Scan for the cell matching the given text and deliver its (X, Y) coordinate at center. 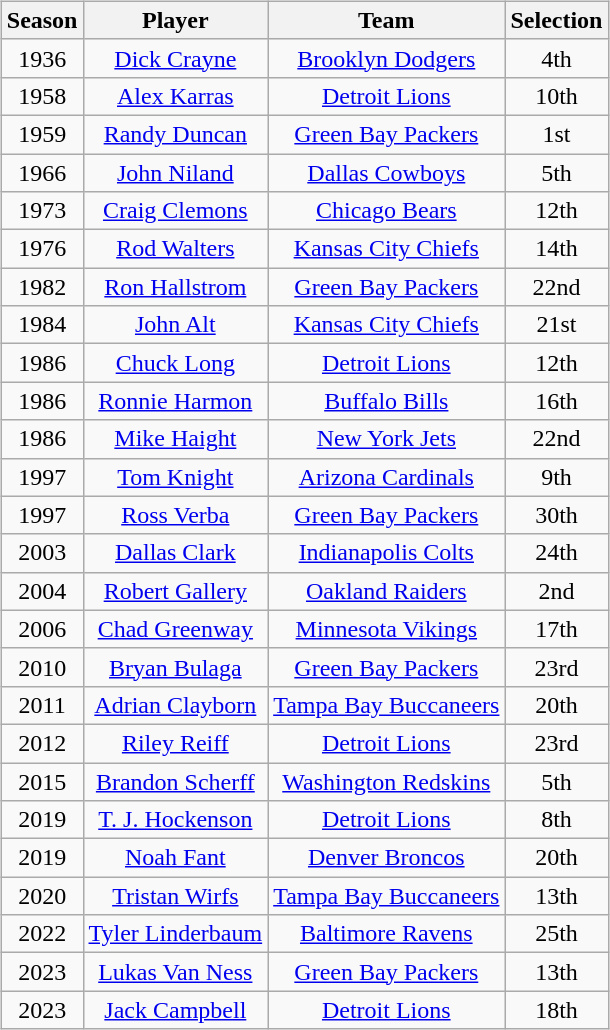
Mike Haight (176, 439)
2nd (556, 591)
Dick Crayne (176, 58)
Indianapolis Colts (386, 553)
Buffalo Bills (386, 401)
1966 (42, 173)
John Alt (176, 325)
Ross Verba (176, 515)
Tom Knight (176, 477)
21st (556, 325)
Baltimore Ravens (386, 934)
8th (556, 820)
Denver Broncos (386, 858)
30th (556, 515)
2003 (42, 553)
Minnesota Vikings (386, 629)
Tyler Linderbaum (176, 934)
Season (42, 20)
10th (556, 96)
2006 (42, 629)
2011 (42, 705)
Lukas Van Ness (176, 972)
1958 (42, 96)
Bryan Bulaga (176, 667)
Player (176, 20)
1973 (42, 211)
John Niland (176, 173)
1976 (42, 249)
1959 (42, 134)
Robert Gallery (176, 591)
2012 (42, 743)
Chad Greenway (176, 629)
2020 (42, 896)
17th (556, 629)
2004 (42, 591)
18th (556, 1010)
Ronnie Harmon (176, 401)
Riley Reiff (176, 743)
T. J. Hockenson (176, 820)
9th (556, 477)
Selection (556, 20)
2022 (42, 934)
Jack Campbell (176, 1010)
Tristan Wirfs (176, 896)
1st (556, 134)
New York Jets (386, 439)
Noah Fant (176, 858)
Chicago Bears (386, 211)
Brandon Scherff (176, 781)
1982 (42, 287)
2010 (42, 667)
Brooklyn Dodgers (386, 58)
24th (556, 553)
14th (556, 249)
Chuck Long (176, 363)
2015 (42, 781)
Dallas Cowboys (386, 173)
16th (556, 401)
25th (556, 934)
4th (556, 58)
Team (386, 20)
Randy Duncan (176, 134)
Adrian Clayborn (176, 705)
Oakland Raiders (386, 591)
Alex Karras (176, 96)
Craig Clemons (176, 211)
Dallas Clark (176, 553)
Ron Hallstrom (176, 287)
Washington Redskins (386, 781)
1936 (42, 58)
1984 (42, 325)
Rod Walters (176, 249)
Arizona Cardinals (386, 477)
